Search for the cell housing the specified text and yield its (X, Y) center coordinate. 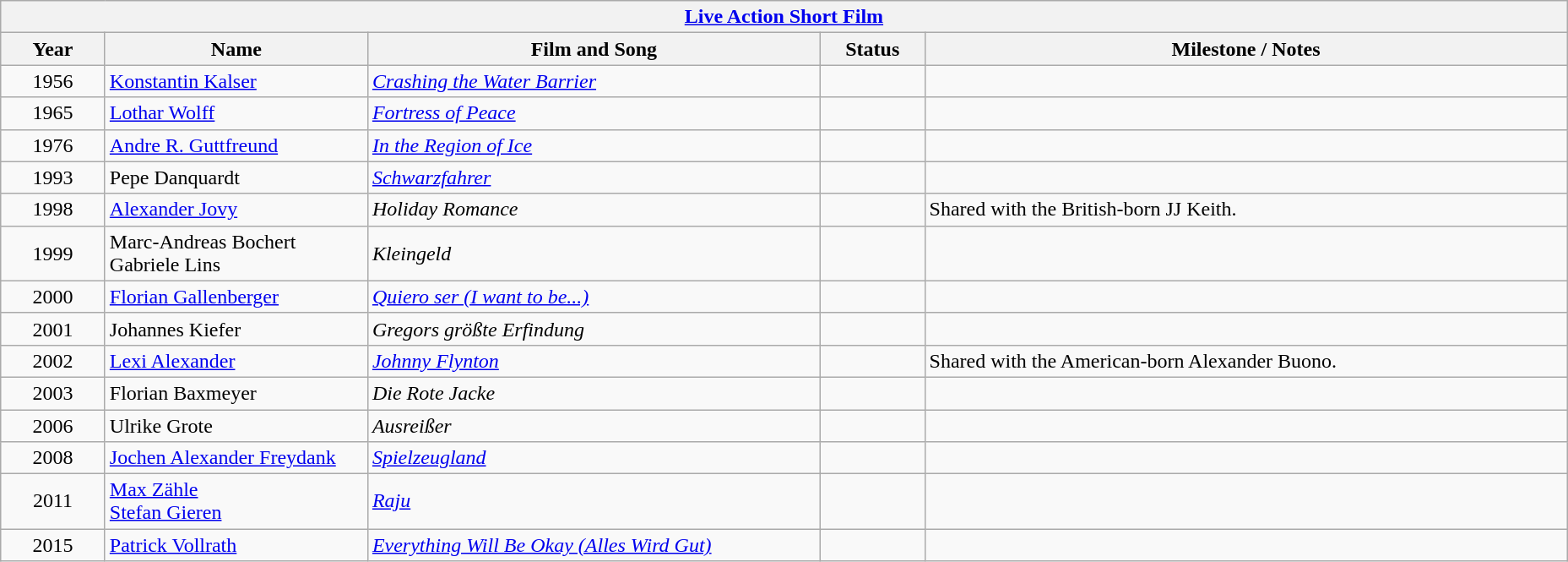
2003 (53, 393)
Film and Song (594, 49)
Max ZähleStefan Gieren (236, 502)
Status (872, 49)
Crashing the Water Barrier (594, 81)
Die Rote Jacke (594, 393)
In the Region of Ice (594, 145)
Name (236, 49)
2008 (53, 458)
Fortress of Peace (594, 113)
2011 (53, 502)
1956 (53, 81)
1965 (53, 113)
2015 (53, 545)
Spielzeugland (594, 458)
Gregors größte Erfindung (594, 329)
Schwarzfahrer (594, 177)
1999 (53, 254)
Ulrike Grote (236, 425)
Lexi Alexander (236, 361)
Johannes Kiefer (236, 329)
Holiday Romance (594, 210)
Ausreißer (594, 425)
Jochen Alexander Freydank (236, 458)
Patrick Vollrath (236, 545)
Quiero ser (I want to be...) (594, 297)
Konstantin Kalser (236, 81)
2001 (53, 329)
Shared with the American-born Alexander Buono. (1246, 361)
2002 (53, 361)
Year (53, 49)
Lothar Wolff (236, 113)
Raju (594, 502)
Milestone / Notes (1246, 49)
Johnny Flynton (594, 361)
2006 (53, 425)
Kleingeld (594, 254)
Florian Gallenberger (236, 297)
2000 (53, 297)
Florian Baxmeyer (236, 393)
Alexander Jovy (236, 210)
1993 (53, 177)
Marc-Andreas BochertGabriele Lins (236, 254)
Shared with the British-born JJ Keith. (1246, 210)
Andre R. Guttfreund (236, 145)
1976 (53, 145)
Pepe Danquardt (236, 177)
Live Action Short Film (784, 17)
1998 (53, 210)
Everything Will Be Okay (Alles Wird Gut) (594, 545)
